Capture the cell that displays the provided text and extract its [X, Y] central coordinate. 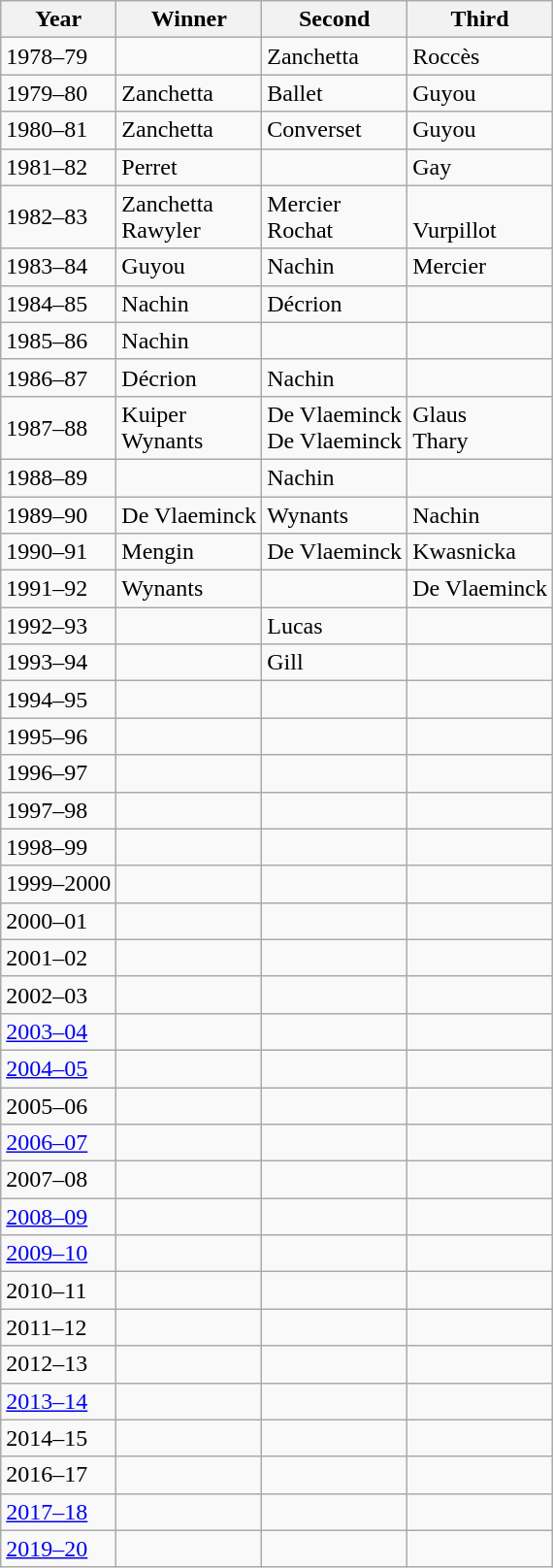
De VlaeminckDe Vlaeminck [335, 427]
2005–06 [58, 1105]
1988–89 [58, 477]
1979–80 [58, 93]
1997–98 [58, 810]
Year [58, 19]
1990–91 [58, 552]
MercierRochat [335, 217]
Gill [335, 663]
2006–07 [58, 1143]
1981–82 [58, 167]
1985–86 [58, 341]
1983–84 [58, 267]
1986–87 [58, 377]
1994–95 [58, 700]
1987–88 [58, 427]
2011–12 [58, 1327]
1993–94 [58, 663]
2002–03 [58, 995]
1996–97 [58, 773]
KuiperWynants [189, 427]
Mercier [480, 267]
2004–05 [58, 1068]
1992–93 [58, 626]
2019–20 [58, 1549]
1980–81 [58, 130]
Mengin [189, 552]
2003–04 [58, 1031]
1989–90 [58, 515]
1998–99 [58, 847]
Perret [189, 167]
2014–15 [58, 1438]
2016–17 [58, 1475]
Ballet [335, 93]
Kwasnicka [480, 552]
2001–02 [58, 958]
2009–10 [58, 1254]
Lucas [335, 626]
Gay [480, 167]
1978–79 [58, 56]
2000–01 [58, 921]
GlausThary [480, 427]
Roccès [480, 56]
Converset [335, 130]
Winner [189, 19]
1995–96 [58, 736]
2017–18 [58, 1512]
1991–92 [58, 589]
2012–13 [58, 1364]
1999–2000 [58, 884]
2010–11 [58, 1290]
ZanchettaRawyler [189, 217]
2013–14 [58, 1401]
1984–85 [58, 304]
Second [335, 19]
1982–83 [58, 217]
Vurpillot [480, 217]
2008–09 [58, 1217]
Third [480, 19]
2007–08 [58, 1180]
